Find where the given text appears and provide that cell's center as (X, Y) coordinate. 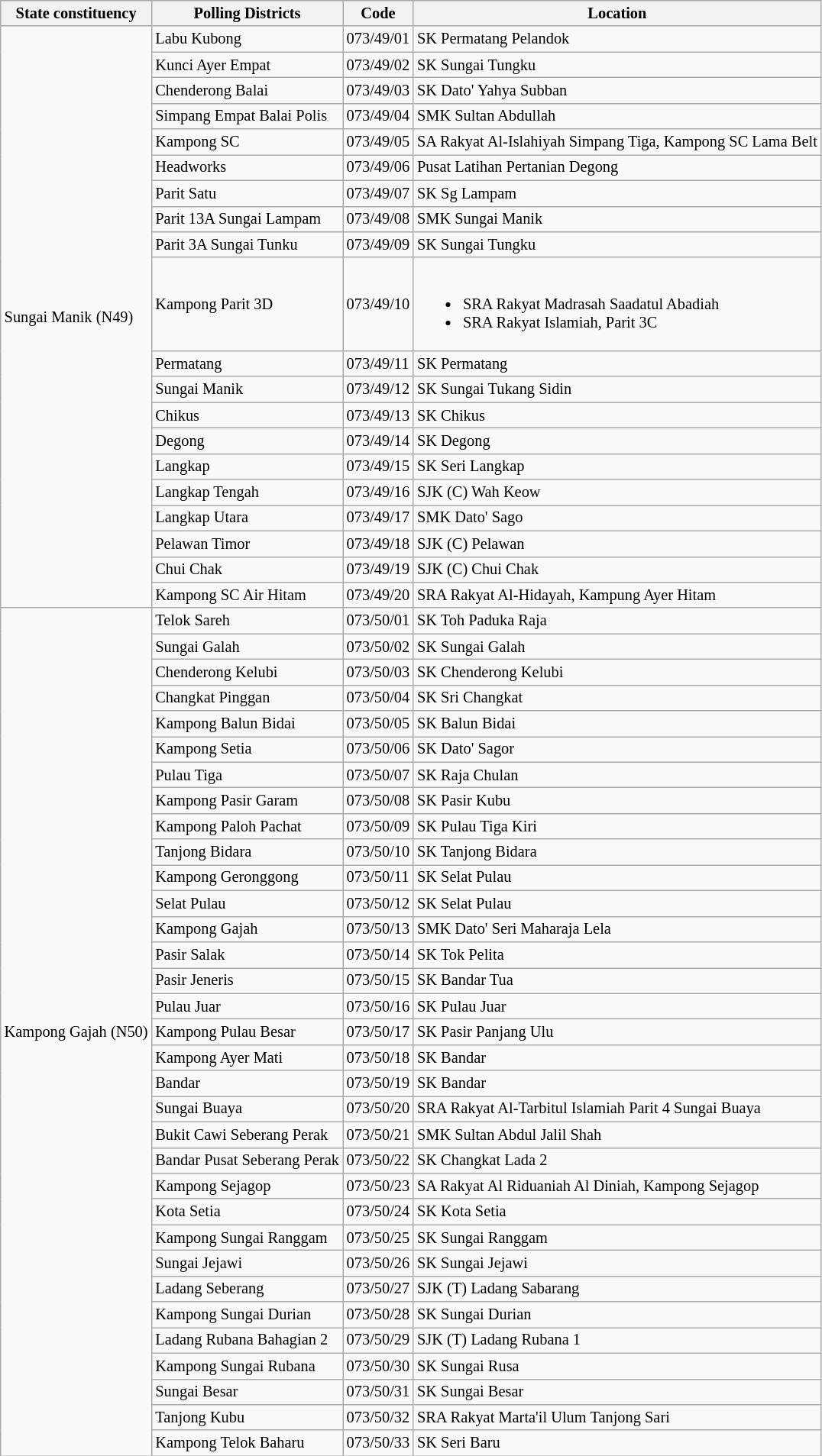
SK Dato' Yahya Subban (617, 90)
073/50/22 (378, 1161)
Kampong Sungai Ranggam (247, 1238)
Kampong Gajah (247, 929)
Kampong Sejagop (247, 1186)
073/50/16 (378, 1006)
Bukit Cawi Seberang Perak (247, 1135)
Bandar Pusat Seberang Perak (247, 1161)
Pulau Juar (247, 1006)
Kampong Sungai Durian (247, 1315)
SK Pulau Tiga Kiri (617, 826)
Langkap (247, 467)
SMK Sungai Manik (617, 219)
073/49/19 (378, 570)
Pasir Jeneris (247, 980)
073/50/29 (378, 1340)
Kampong Gajah (N50) (76, 1032)
073/49/06 (378, 167)
State constituency (76, 13)
073/49/10 (378, 304)
Bandar (247, 1083)
073/50/32 (378, 1417)
Parit 3A Sungai Tunku (247, 244)
SRA Rakyat Marta'il Ulum Tanjong Sari (617, 1417)
Simpang Empat Balai Polis (247, 116)
SJK (T) Ladang Sabarang (617, 1289)
073/49/11 (378, 363)
Chikus (247, 415)
073/50/04 (378, 698)
SRA Rakyat Madrasah Saadatul AbadiahSRA Rakyat Islamiah, Parit 3C (617, 304)
SK Sg Lampam (617, 193)
073/50/05 (378, 724)
073/50/19 (378, 1083)
Kampong Parit 3D (247, 304)
Kampong Geronggong (247, 877)
Code (378, 13)
SMK Dato' Seri Maharaja Lela (617, 929)
SK Seri Langkap (617, 467)
SA Rakyat Al-Islahiyah Simpang Tiga, Kampong SC Lama Belt (617, 142)
SK Pasir Kubu (617, 801)
Sungai Manik (247, 389)
073/50/28 (378, 1315)
Ladang Rubana Bahagian 2 (247, 1340)
Pelawan Timor (247, 544)
SK Balun Bidai (617, 724)
SK Sungai Besar (617, 1392)
Kota Setia (247, 1212)
SRA Rakyat Al-Hidayah, Kampung Ayer Hitam (617, 595)
Headworks (247, 167)
Tanjong Kubu (247, 1417)
073/50/10 (378, 852)
SK Sungai Durian (617, 1315)
SK Sungai Galah (617, 647)
073/49/17 (378, 518)
Parit Satu (247, 193)
Kampong Pasir Garam (247, 801)
SMK Dato' Sago (617, 518)
SK Changkat Lada 2 (617, 1161)
073/49/04 (378, 116)
SK Tok Pelita (617, 954)
073/50/17 (378, 1031)
SK Sungai Tukang Sidin (617, 389)
073/50/21 (378, 1135)
Langkap Tengah (247, 492)
073/49/18 (378, 544)
Location (617, 13)
073/49/15 (378, 467)
SK Permatang (617, 363)
Chenderong Balai (247, 90)
Chui Chak (247, 570)
073/50/12 (378, 903)
SJK (T) Ladang Rubana 1 (617, 1340)
SK Permatang Pelandok (617, 39)
073/49/01 (378, 39)
Sungai Manik (N49) (76, 317)
073/50/13 (378, 929)
Parit 13A Sungai Lampam (247, 219)
Sungai Jejawi (247, 1263)
073/50/11 (378, 877)
073/50/20 (378, 1109)
Kampong SC Air Hitam (247, 595)
Labu Kubong (247, 39)
073/49/02 (378, 65)
Kampong Paloh Pachat (247, 826)
Sungai Buaya (247, 1109)
SK Kota Setia (617, 1212)
Pasir Salak (247, 954)
073/50/24 (378, 1212)
Ladang Seberang (247, 1289)
073/49/07 (378, 193)
Langkap Utara (247, 518)
Sungai Galah (247, 647)
Kampong Telok Baharu (247, 1443)
SK Toh Paduka Raja (617, 621)
SK Raja Chulan (617, 775)
073/49/14 (378, 441)
073/50/08 (378, 801)
073/49/16 (378, 492)
Kunci Ayer Empat (247, 65)
Changkat Pinggan (247, 698)
SK Pulau Juar (617, 1006)
SRA Rakyat Al-Tarbitul Islamiah Parit 4 Sungai Buaya (617, 1109)
073/50/33 (378, 1443)
SA Rakyat Al Riduaniah Al Diniah, Kampong Sejagop (617, 1186)
073/50/15 (378, 980)
SK Seri Baru (617, 1443)
Pulau Tiga (247, 775)
Chenderong Kelubi (247, 672)
SK Bandar Tua (617, 980)
Degong (247, 441)
SK Sri Changkat (617, 698)
073/50/30 (378, 1366)
073/49/09 (378, 244)
SK Sungai Rusa (617, 1366)
Telok Sareh (247, 621)
073/50/23 (378, 1186)
073/50/09 (378, 826)
073/50/07 (378, 775)
Polling Districts (247, 13)
073/49/13 (378, 415)
Kampong Setia (247, 749)
073/50/25 (378, 1238)
Kampong Balun Bidai (247, 724)
SK Sungai Ranggam (617, 1238)
073/49/08 (378, 219)
SJK (C) Pelawan (617, 544)
073/50/01 (378, 621)
073/50/26 (378, 1263)
073/49/03 (378, 90)
SK Sungai Jejawi (617, 1263)
073/50/06 (378, 749)
Kampong Ayer Mati (247, 1057)
073/49/20 (378, 595)
SMK Sultan Abdul Jalil Shah (617, 1135)
SK Chenderong Kelubi (617, 672)
073/49/05 (378, 142)
Kampong Pulau Besar (247, 1031)
SJK (C) Chui Chak (617, 570)
Kampong Sungai Rubana (247, 1366)
SK Chikus (617, 415)
073/50/18 (378, 1057)
073/49/12 (378, 389)
073/50/14 (378, 954)
SJK (C) Wah Keow (617, 492)
SK Dato' Sagor (617, 749)
Sungai Besar (247, 1392)
SK Tanjong Bidara (617, 852)
Pusat Latihan Pertanian Degong (617, 167)
SK Pasir Panjang Ulu (617, 1031)
Tanjong Bidara (247, 852)
SMK Sultan Abdullah (617, 116)
073/50/03 (378, 672)
Selat Pulau (247, 903)
073/50/02 (378, 647)
SK Degong (617, 441)
073/50/27 (378, 1289)
Permatang (247, 363)
073/50/31 (378, 1392)
Kampong SC (247, 142)
